Return the (x, y) coordinate for the center point of the cell that contains the specified text.  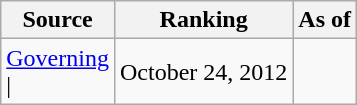
October 24, 2012 (203, 72)
Source (58, 20)
As of (325, 20)
Ranking (203, 20)
Governing| (58, 72)
